Return (x, y) of the center of cell containing provided text 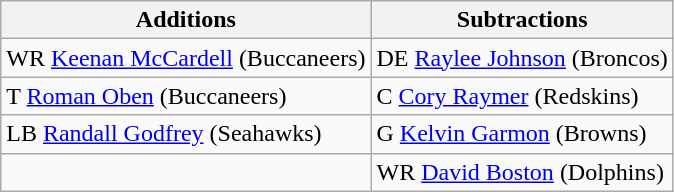
DE Raylee Johnson (Broncos) (522, 58)
Subtractions (522, 20)
WR David Boston (Dolphins) (522, 172)
G Kelvin Garmon (Browns) (522, 134)
WR Keenan McCardell (Buccaneers) (186, 58)
LB Randall Godfrey (Seahawks) (186, 134)
Additions (186, 20)
T Roman Oben (Buccaneers) (186, 96)
C Cory Raymer (Redskins) (522, 96)
